Pinpoint the cell where the given text exists, returning its (x, y) midpoint coordinate. 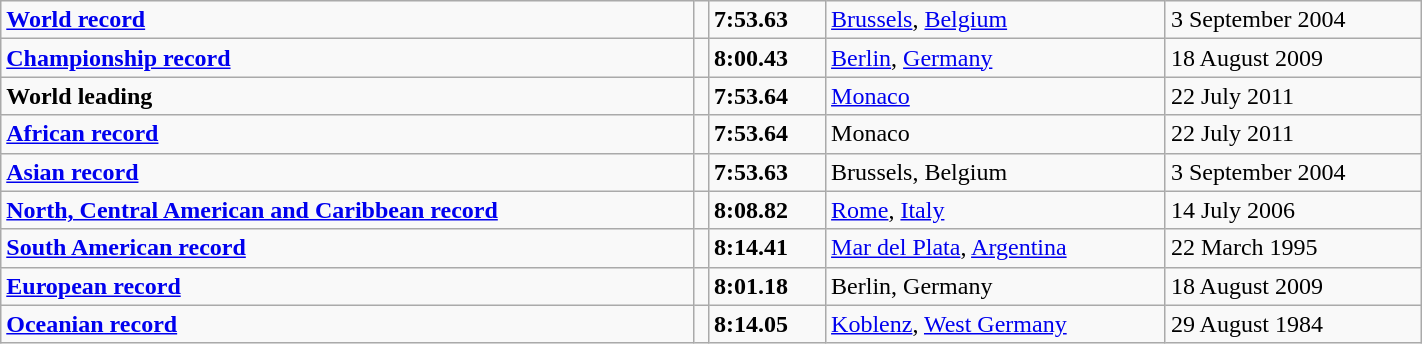
African record (347, 134)
North, Central American and Caribbean record (347, 210)
22 March 1995 (1293, 248)
Asian record (347, 172)
Mar del Plata, Argentina (996, 248)
8:14.05 (766, 324)
World record (347, 20)
Championship record (347, 58)
Koblenz, West Germany (996, 324)
8:14.41 (766, 248)
29 August 1984 (1293, 324)
World leading (347, 96)
South American record (347, 248)
14 July 2006 (1293, 210)
8:00.43 (766, 58)
European record (347, 286)
8:08.82 (766, 210)
Oceanian record (347, 324)
8:01.18 (766, 286)
Rome, Italy (996, 210)
